Identify which cell holds the provided text, then report its (x, y) central coordinate. 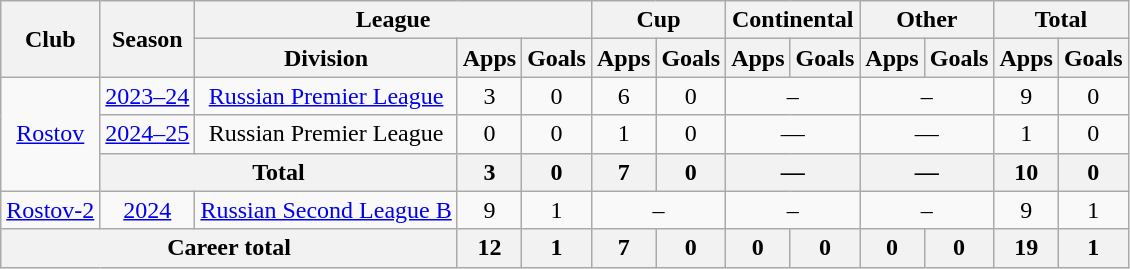
Career total (229, 248)
Rostov-2 (50, 210)
Continental (793, 20)
Cup (658, 20)
Season (148, 39)
Russian Second League B (326, 210)
2023–24 (148, 96)
6 (623, 96)
League (394, 20)
10 (1026, 172)
2024 (148, 210)
Club (50, 39)
Rostov (50, 134)
19 (1026, 248)
2024–25 (148, 134)
12 (489, 248)
Division (326, 58)
Other (927, 20)
